Detect which cell encompasses the target text, then output its (x, y) center coordinate. 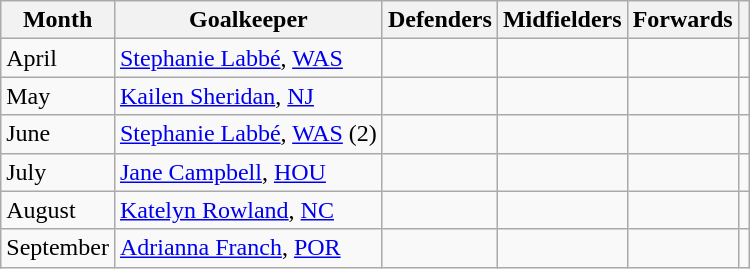
June (58, 134)
September (58, 248)
August (58, 210)
Stephanie Labbé, WAS (248, 58)
Forwards (682, 20)
Midfielders (562, 20)
May (58, 96)
Defenders (440, 20)
Katelyn Rowland, NC (248, 210)
Jane Campbell, HOU (248, 172)
Stephanie Labbé, WAS (2) (248, 134)
Kailen Sheridan, NJ (248, 96)
April (58, 58)
Month (58, 20)
July (58, 172)
Adrianna Franch, POR (248, 248)
Goalkeeper (248, 20)
